Determine the (X, Y) coordinate at the center of the cell enclosing the given text.  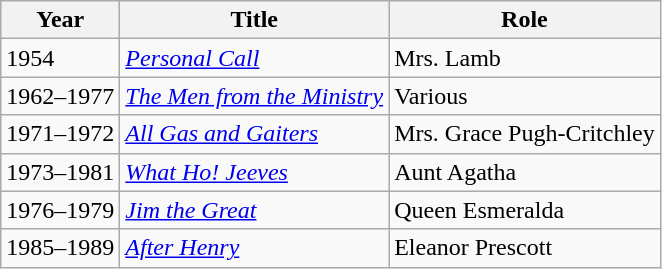
The Men from the Ministry (254, 96)
1973–1981 (60, 172)
Jim the Great (254, 210)
All Gas and Gaiters (254, 134)
Title (254, 20)
Queen Esmeralda (525, 210)
1954 (60, 58)
Various (525, 96)
1971–1972 (60, 134)
Year (60, 20)
Mrs. Grace Pugh-Critchley (525, 134)
1985–1989 (60, 248)
Mrs. Lamb (525, 58)
Personal Call (254, 58)
1976–1979 (60, 210)
Eleanor Prescott (525, 248)
What Ho! Jeeves (254, 172)
Role (525, 20)
After Henry (254, 248)
Aunt Agatha (525, 172)
1962–1977 (60, 96)
